Search for the cell housing the specified text and yield its [x, y] center coordinate. 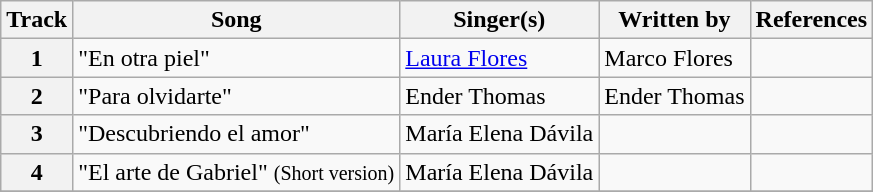
Laura Flores [500, 58]
1 [37, 58]
4 [37, 172]
Singer(s) [500, 20]
Song [236, 20]
3 [37, 134]
Track [37, 20]
Written by [674, 20]
References [812, 20]
"Para olvidarte" [236, 96]
"Descubriendo el amor" [236, 134]
2 [37, 96]
"El arte de Gabriel" (Short version) [236, 172]
Marco Flores [674, 58]
"En otra piel" [236, 58]
